Extract the [x, y] coordinate from the center of the cell holding the provided text.  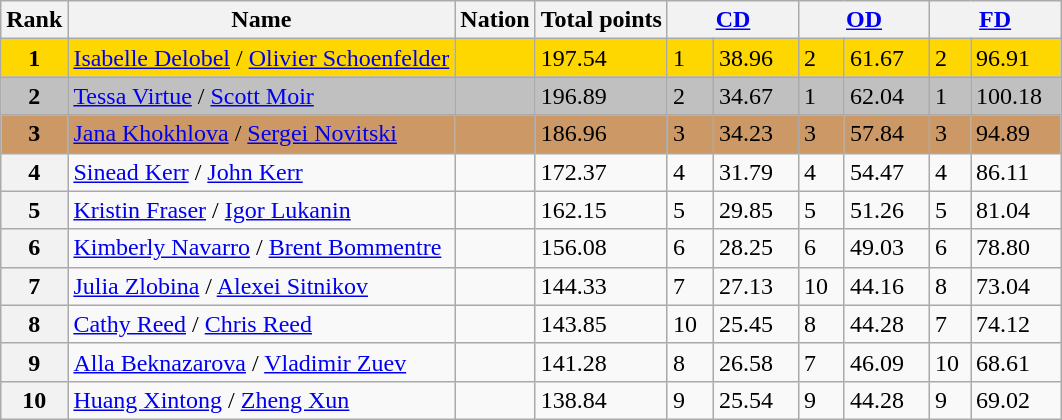
86.11 [1016, 172]
138.84 [601, 400]
Total points [601, 20]
26.58 [756, 362]
94.89 [1016, 134]
34.67 [756, 96]
51.26 [886, 210]
OD [864, 20]
Sinead Kerr / John Kerr [262, 172]
49.03 [886, 248]
196.89 [601, 96]
144.33 [601, 286]
Jana Khokhlova / Sergei Novitski [262, 134]
Kimberly Navarro / Brent Bommentre [262, 248]
Alla Beknazarova / Vladimir Zuev [262, 362]
197.54 [601, 58]
61.67 [886, 58]
CD [732, 20]
100.18 [1016, 96]
Kristin Fraser / Igor Lukanin [262, 210]
74.12 [1016, 324]
Cathy Reed / Chris Reed [262, 324]
Huang Xintong / Zheng Xun [262, 400]
162.15 [601, 210]
Nation [495, 20]
68.61 [1016, 362]
44.16 [886, 286]
Isabelle Delobel / Olivier Schoenfelder [262, 58]
186.96 [601, 134]
Julia Zlobina / Alexei Sitnikov [262, 286]
28.25 [756, 248]
156.08 [601, 248]
29.85 [756, 210]
FD [996, 20]
141.28 [601, 362]
81.04 [1016, 210]
25.54 [756, 400]
62.04 [886, 96]
25.45 [756, 324]
57.84 [886, 134]
54.47 [886, 172]
73.04 [1016, 286]
27.13 [756, 286]
172.37 [601, 172]
38.96 [756, 58]
Name [262, 20]
Tessa Virtue / Scott Moir [262, 96]
96.91 [1016, 58]
34.23 [756, 134]
143.85 [601, 324]
31.79 [756, 172]
69.02 [1016, 400]
78.80 [1016, 248]
46.09 [886, 362]
Rank [34, 20]
